For the text-containing cell, return its midpoint in (x, y) coordinate format. 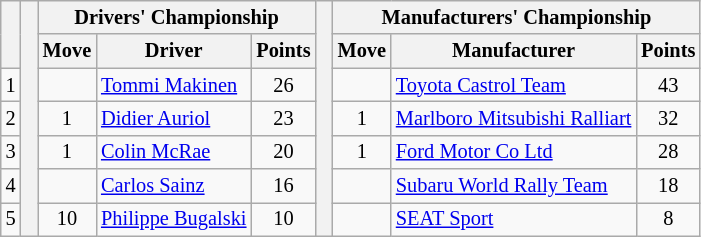
18 (668, 186)
26 (283, 85)
Drivers' Championship (177, 17)
Didier Auriol (174, 118)
3 (11, 152)
43 (668, 85)
8 (668, 219)
Driver (174, 51)
Tommi Makinen (174, 85)
4 (11, 186)
Subaru World Rally Team (514, 186)
Marlboro Mitsubishi Ralliart (514, 118)
SEAT Sport (514, 219)
Toyota Castrol Team (514, 85)
Colin McRae (174, 152)
Ford Motor Co Ltd (514, 152)
28 (668, 152)
Manufacturer (514, 51)
Carlos Sainz (174, 186)
16 (283, 186)
20 (283, 152)
Manufacturers' Championship (517, 17)
5 (11, 219)
2 (11, 118)
Philippe Bugalski (174, 219)
32 (668, 118)
23 (283, 118)
